Determine the (X, Y) coordinate at the center of the cell enclosing the given text.  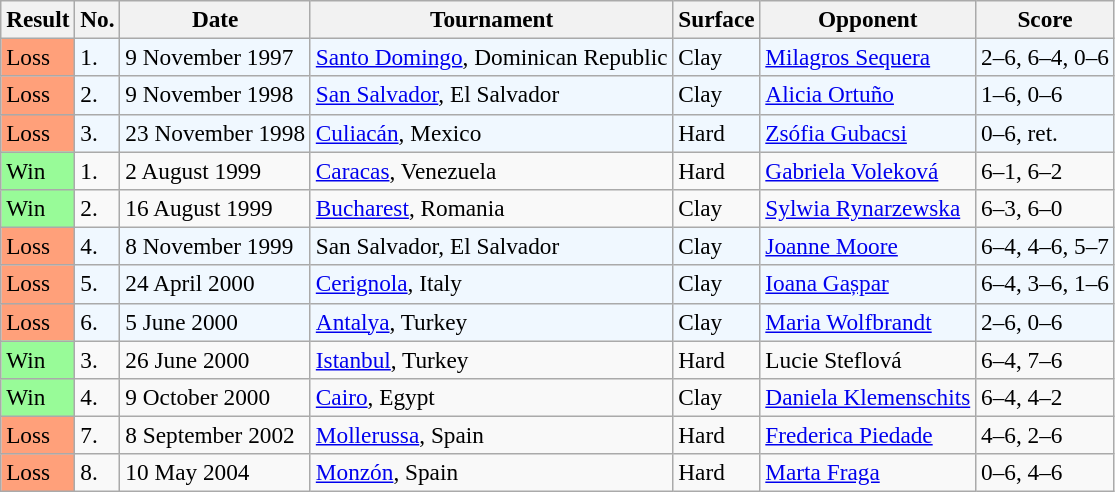
Mollerussa, Spain (491, 435)
Result (38, 19)
Sylwia Rynarzewska (868, 208)
Cairo, Egypt (491, 397)
Zsófia Gubacsi (868, 133)
24 April 2000 (215, 284)
2 August 1999 (215, 170)
4–6, 2–6 (1046, 435)
23 November 1998 (215, 133)
9 October 2000 (215, 397)
5 June 2000 (215, 322)
Lucie Steflová (868, 359)
Cerignola, Italy (491, 284)
Antalya, Turkey (491, 322)
Daniela Klemenschits (868, 397)
6–3, 6–0 (1046, 208)
Tournament (491, 19)
8 November 1999 (215, 246)
Frederica Piedade (868, 435)
8. (98, 473)
9 November 1998 (215, 95)
5. (98, 284)
Joanne Moore (868, 246)
Marta Fraga (868, 473)
Ioana Gașpar (868, 284)
Surface (716, 19)
0–6, 4–6 (1046, 473)
Monzón, Spain (491, 473)
16 August 1999 (215, 208)
Gabriela Voleková (868, 170)
6–4, 3–6, 1–6 (1046, 284)
Bucharest, Romania (491, 208)
2–6, 6–4, 0–6 (1046, 57)
10 May 2004 (215, 473)
0–6, ret. (1046, 133)
Milagros Sequera (868, 57)
Score (1046, 19)
6. (98, 322)
Caracas, Venezuela (491, 170)
6–1, 6–2 (1046, 170)
2–6, 0–6 (1046, 322)
Opponent (868, 19)
Maria Wolfbrandt (868, 322)
Culiacán, Mexico (491, 133)
Santo Domingo, Dominican Republic (491, 57)
6–4, 4–6, 5–7 (1046, 246)
8 September 2002 (215, 435)
Alicia Ortuño (868, 95)
1–6, 0–6 (1046, 95)
No. (98, 19)
6–4, 4–2 (1046, 397)
9 November 1997 (215, 57)
Date (215, 19)
26 June 2000 (215, 359)
6–4, 7–6 (1046, 359)
Istanbul, Turkey (491, 359)
7. (98, 435)
